Detect which cell encompasses the target text, then output its (X, Y) center coordinate. 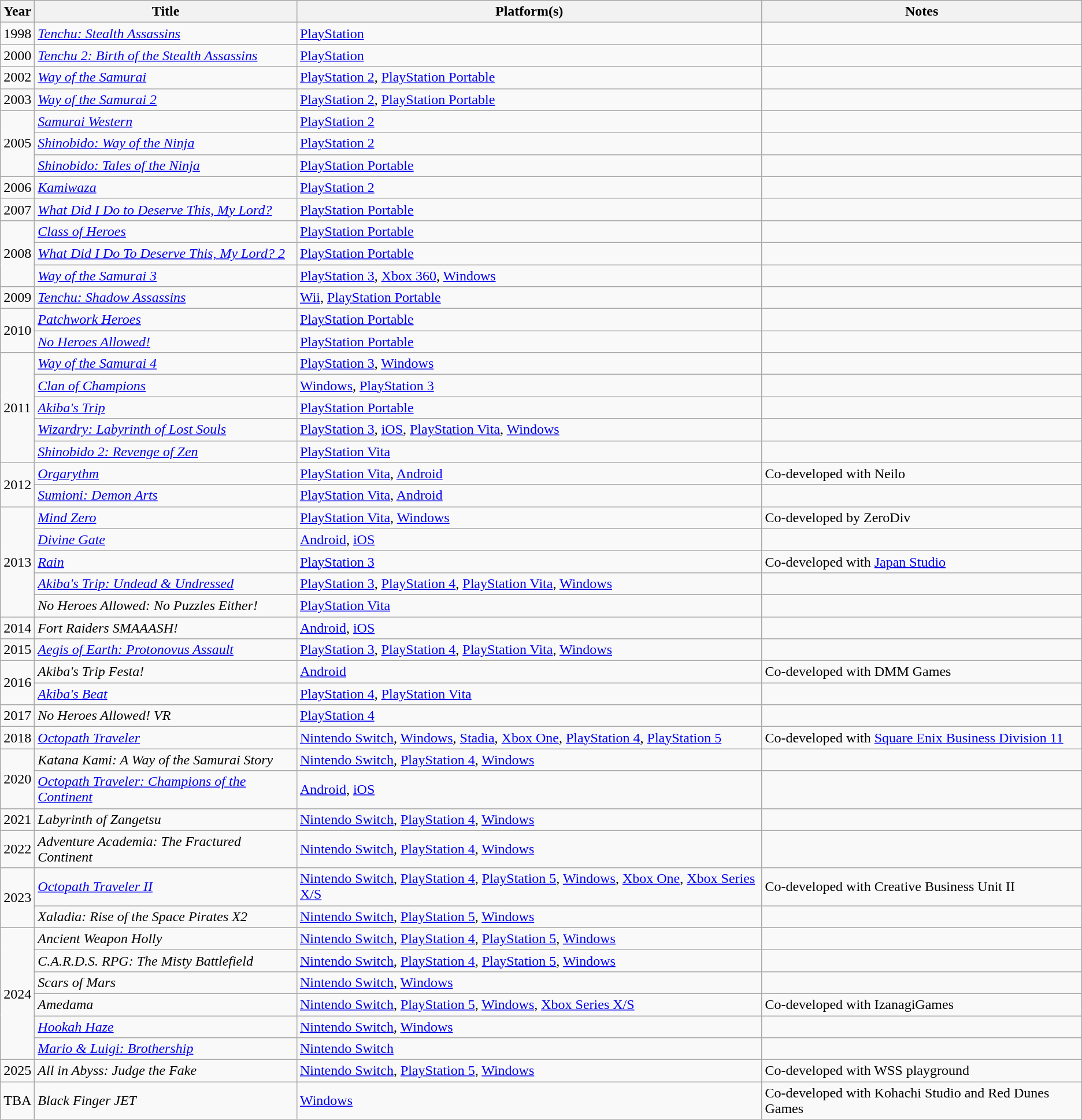
Nintendo Switch, PlayStation 5, Windows, Xbox Series X/S (529, 1004)
2015 (17, 650)
Way of the Samurai 3 (166, 276)
Octopath Traveler (166, 738)
Mind Zero (166, 518)
2018 (17, 738)
2021 (17, 819)
PlayStation 3, iOS, PlayStation Vita, Windows (529, 430)
Hookah Haze (166, 1026)
PlayStation 3 (529, 561)
Mario & Luigi: Brothership (166, 1049)
2020 (17, 778)
Tenchu: Shadow Assassins (166, 298)
What Did I Do To Deserve This, My Lord? 2 (166, 253)
2000 (17, 56)
Class of Heroes (166, 231)
2009 (17, 298)
Akiba's Trip (166, 408)
Divine Gate (166, 539)
Co-developed by ZeroDiv (921, 518)
Kamiwaza (166, 187)
All in Abyss: Judge the Fake (166, 1071)
Co-developed with DMM Games (921, 672)
2003 (17, 99)
2024 (17, 993)
What Did I Do to Deserve This, My Lord? (166, 209)
No Heroes Allowed: No Puzzles Either! (166, 605)
Co-developed with Neilo (921, 474)
Rain (166, 561)
Notes (921, 12)
Ancient Weapon Holly (166, 938)
Co-developed with Japan Studio (921, 561)
2013 (17, 561)
Windows, PlayStation 3 (529, 386)
Sumioni: Demon Arts (166, 496)
PlayStation Vita, Windows (529, 518)
Nintendo Switch, PlayStation 4, PlayStation 5, Windows, Xbox One, Xbox Series X/S (529, 887)
Akiba's Beat (166, 694)
Platform(s) (529, 12)
2006 (17, 187)
PlayStation 4 (529, 716)
2023 (17, 897)
Co-developed with Kohachi Studio and Red Dunes Games (921, 1101)
Wii, PlayStation Portable (529, 298)
2002 (17, 77)
PlayStation 3, Xbox 360, Windows (529, 276)
2010 (17, 331)
PlayStation 3, Windows (529, 364)
2022 (17, 849)
Way of the Samurai (166, 77)
Amedama (166, 1004)
Co-developed with Square Enix Business Division 11 (921, 738)
2007 (17, 209)
Octopath Traveler: Champions of the Continent (166, 790)
Co-developed with WSS playground (921, 1071)
Shinobido 2: Revenge of Zen (166, 452)
Aegis of Earth: Protonovus Assault (166, 650)
2017 (17, 716)
Wizardry: Labyrinth of Lost Souls (166, 430)
1998 (17, 34)
Year (17, 12)
2008 (17, 253)
Windows (529, 1101)
Shinobido: Way of the Ninja (166, 143)
Co-developed with IzanagiGames (921, 1004)
Adventure Academia: The Fractured Continent (166, 849)
2014 (17, 627)
2005 (17, 143)
Clan of Champions (166, 386)
Title (166, 12)
Tenchu 2: Birth of the Stealth Assassins (166, 56)
2011 (17, 408)
Katana Kami: A Way of the Samurai Story (166, 760)
Labyrinth of Zangetsu (166, 819)
Akiba's Trip: Undead & Undressed (166, 583)
Nintendo Switch, Windows, Stadia, Xbox One, PlayStation 4, PlayStation 5 (529, 738)
2025 (17, 1071)
Akiba's Trip Festa! (166, 672)
PlayStation 4, PlayStation Vita (529, 694)
Way of the Samurai 2 (166, 99)
2012 (17, 485)
No Heroes Allowed! VR (166, 716)
2016 (17, 683)
Fort Raiders SMAAASH! (166, 627)
Shinobido: Tales of the Ninja (166, 165)
Nintendo Switch (529, 1049)
Tenchu: Stealth Assassins (166, 34)
Orgarythm (166, 474)
Co-developed with Creative Business Unit II (921, 887)
Patchwork Heroes (166, 320)
Scars of Mars (166, 982)
Android (529, 672)
C.A.R.D.S. RPG: The Misty Battlefield (166, 960)
TBA (17, 1101)
Samurai Western (166, 121)
No Heroes Allowed! (166, 342)
Xaladia: Rise of the Space Pirates X2 (166, 916)
Octopath Traveler II (166, 887)
Way of the Samurai 4 (166, 364)
Black Finger JET (166, 1101)
